Extract the [x, y] coordinate from the center of the cell holding the provided text.  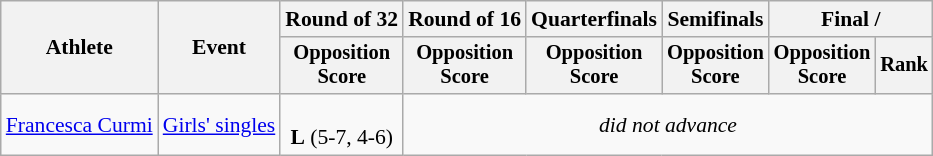
Round of 16 [464, 19]
Girls' singles [220, 124]
Quarterfinals [594, 19]
Rank [904, 66]
Francesca Curmi [80, 124]
Round of 32 [342, 19]
did not advance [668, 124]
Semifinals [716, 19]
Final / [851, 19]
Athlete [80, 48]
Event [220, 48]
L (5-7, 4-6) [342, 124]
